Determine the (X, Y) coordinate at the center of the cell enclosing the given text.  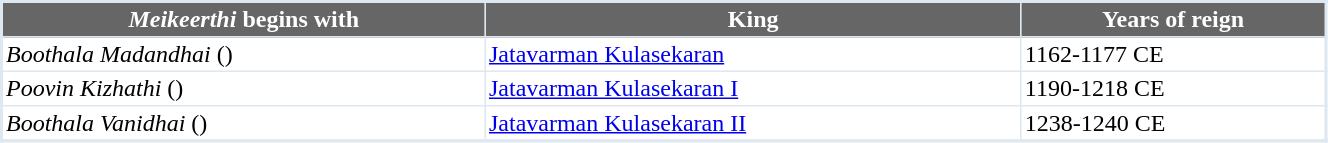
Years of reign (1174, 20)
1162-1177 CE (1174, 54)
Meikeerthi begins with (244, 20)
1190-1218 CE (1174, 88)
Jatavarman Kulasekaran (753, 54)
Jatavarman Kulasekaran II (753, 123)
Poovin Kizhathi () (244, 88)
Boothala Vanidhai () (244, 123)
King (753, 20)
Jatavarman Kulasekaran I (753, 88)
Boothala Madandhai () (244, 54)
1238-1240 CE (1174, 123)
